Return the (x, y) coordinate for the center point of the cell that contains the specified text.  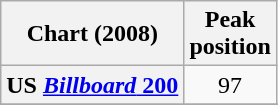
US Billboard 200 (92, 85)
Peakposition (230, 34)
Chart (2008) (92, 34)
97 (230, 85)
